Identify which cell holds the provided text, then report its [x, y] central coordinate. 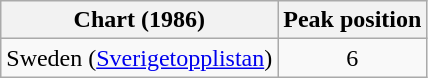
Sweden (Sverigetopplistan) [140, 58]
Chart (1986) [140, 20]
6 [352, 58]
Peak position [352, 20]
